Scan for the cell matching the given text and deliver its [X, Y] coordinate at center. 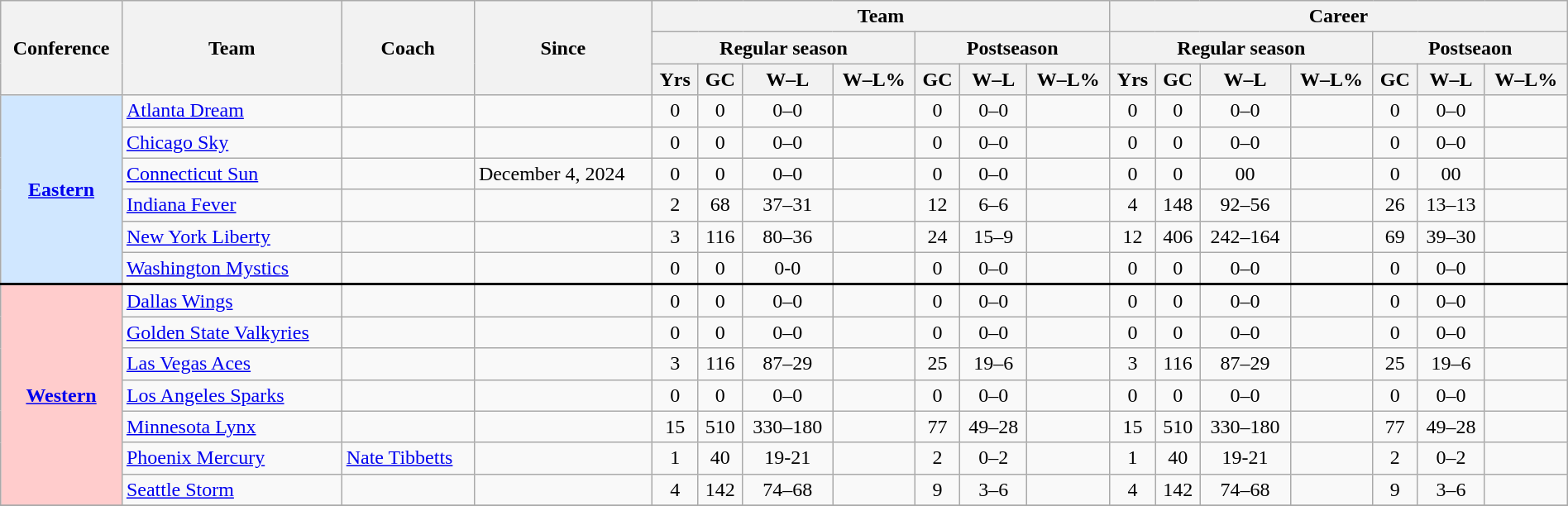
Seattle Storm [232, 489]
Atlanta Dream [232, 111]
0-0 [787, 268]
Career [1339, 17]
6–6 [994, 205]
15–9 [994, 236]
December 4, 2024 [562, 174]
Postseason [1012, 48]
148 [1178, 205]
69 [1395, 236]
Las Vegas Aces [232, 364]
Chicago Sky [232, 142]
Nate Tibbetts [408, 458]
Dallas Wings [232, 301]
Phoenix Mercury [232, 458]
24 [938, 236]
37–31 [787, 205]
Western [61, 395]
Postseaon [1470, 48]
406 [1178, 236]
Indiana Fever [232, 205]
13–13 [1451, 205]
Since [562, 48]
92–56 [1245, 205]
Conference [61, 48]
New York Liberty [232, 236]
Connecticut Sun [232, 174]
Eastern [61, 190]
Los Angeles Sparks [232, 395]
Washington Mystics [232, 268]
68 [720, 205]
Minnesota Lynx [232, 427]
80–36 [787, 236]
Coach [408, 48]
242–164 [1245, 236]
Golden State Valkyries [232, 332]
39–30 [1451, 236]
26 [1395, 205]
